Scan for the cell matching the given text and deliver its (x, y) coordinate at center. 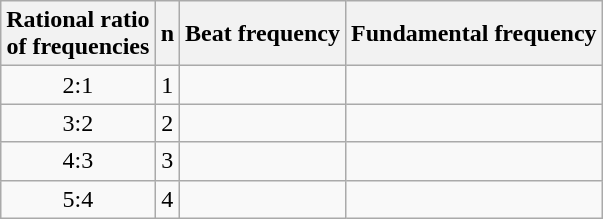
1 (167, 85)
3:2 (78, 123)
Beat frequency (263, 34)
4:3 (78, 161)
4 (167, 199)
n (167, 34)
5:4 (78, 199)
3 (167, 161)
2:1 (78, 85)
Rational ratioof frequencies (78, 34)
Fundamental frequency (474, 34)
2 (167, 123)
